Determine the [x, y] coordinate at the center of the cell enclosing the given text.  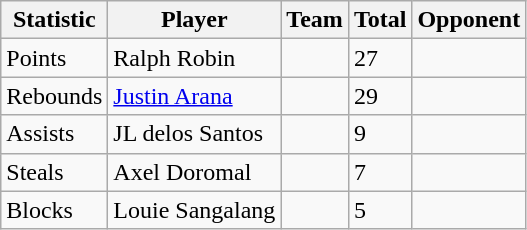
Blocks [54, 210]
29 [380, 96]
Team [315, 20]
Player [194, 20]
Rebounds [54, 96]
Statistic [54, 20]
Louie Sangalang [194, 210]
9 [380, 134]
7 [380, 172]
5 [380, 210]
Opponent [469, 20]
Ralph Robin [194, 58]
Steals [54, 172]
JL delos Santos [194, 134]
27 [380, 58]
Points [54, 58]
Axel Doromal [194, 172]
Total [380, 20]
Justin Arana [194, 96]
Assists [54, 134]
